Return (X, Y) of the center of cell containing provided text 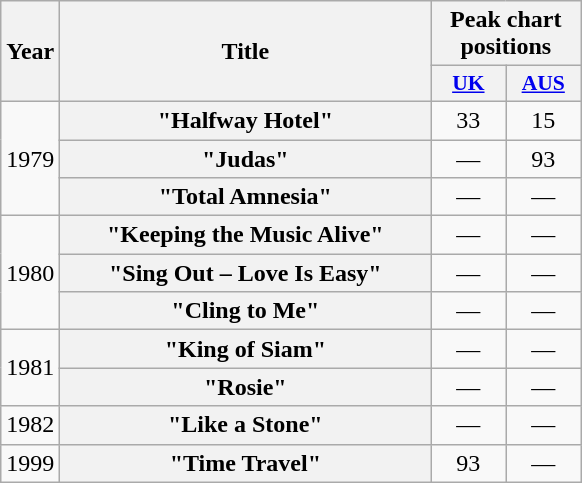
1982 (30, 425)
1999 (30, 463)
"Sing Out – Love Is Easy" (246, 273)
AUS (544, 84)
"Halfway Hotel" (246, 120)
"Cling to Me" (246, 311)
"Rosie" (246, 387)
Peak chart positions (506, 34)
UK (468, 84)
Year (30, 52)
"King of Siam" (246, 349)
1980 (30, 273)
15 (544, 120)
1981 (30, 368)
"Judas" (246, 159)
33 (468, 120)
"Keeping the Music Alive" (246, 235)
Title (246, 52)
1979 (30, 158)
"Total Amnesia" (246, 197)
"Time Travel" (246, 463)
"Like a Stone" (246, 425)
